Determine the [X, Y] coordinate at the center of the cell enclosing the given text.  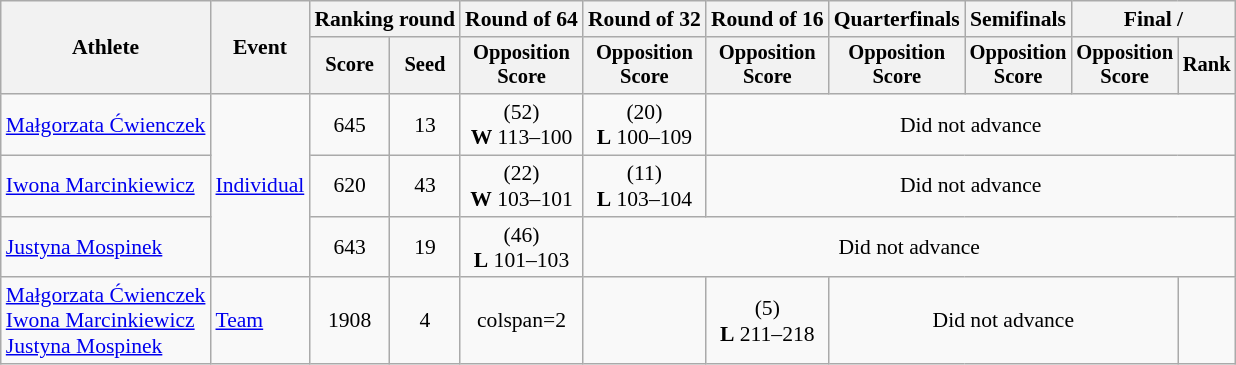
645 [350, 124]
643 [350, 248]
13 [425, 124]
Semifinals [1018, 19]
Round of 16 [768, 19]
(5)L 211–218 [768, 322]
Round of 64 [522, 19]
19 [425, 248]
Justyna Mospinek [106, 248]
4 [425, 322]
1908 [350, 322]
Event [260, 48]
Athlete [106, 48]
Ranking round [384, 19]
Rank [1207, 66]
Individual [260, 186]
620 [350, 186]
Round of 32 [644, 19]
Final / [1153, 19]
Seed [425, 66]
Quarterfinals [897, 19]
Score [350, 66]
Małgorzata Ćwienczek [106, 124]
43 [425, 186]
(11)L 103–104 [644, 186]
(52)W 113–100 [522, 124]
Iwona Marcinkiewicz [106, 186]
(20)L 100–109 [644, 124]
(46)L 101–103 [522, 248]
Team [260, 322]
Małgorzata ĆwienczekIwona MarcinkiewiczJustyna Mospinek [106, 322]
(22)W 103–101 [522, 186]
colspan=2 [522, 322]
